Provide the [X, Y] coordinate of the cell's center where the given text is located.  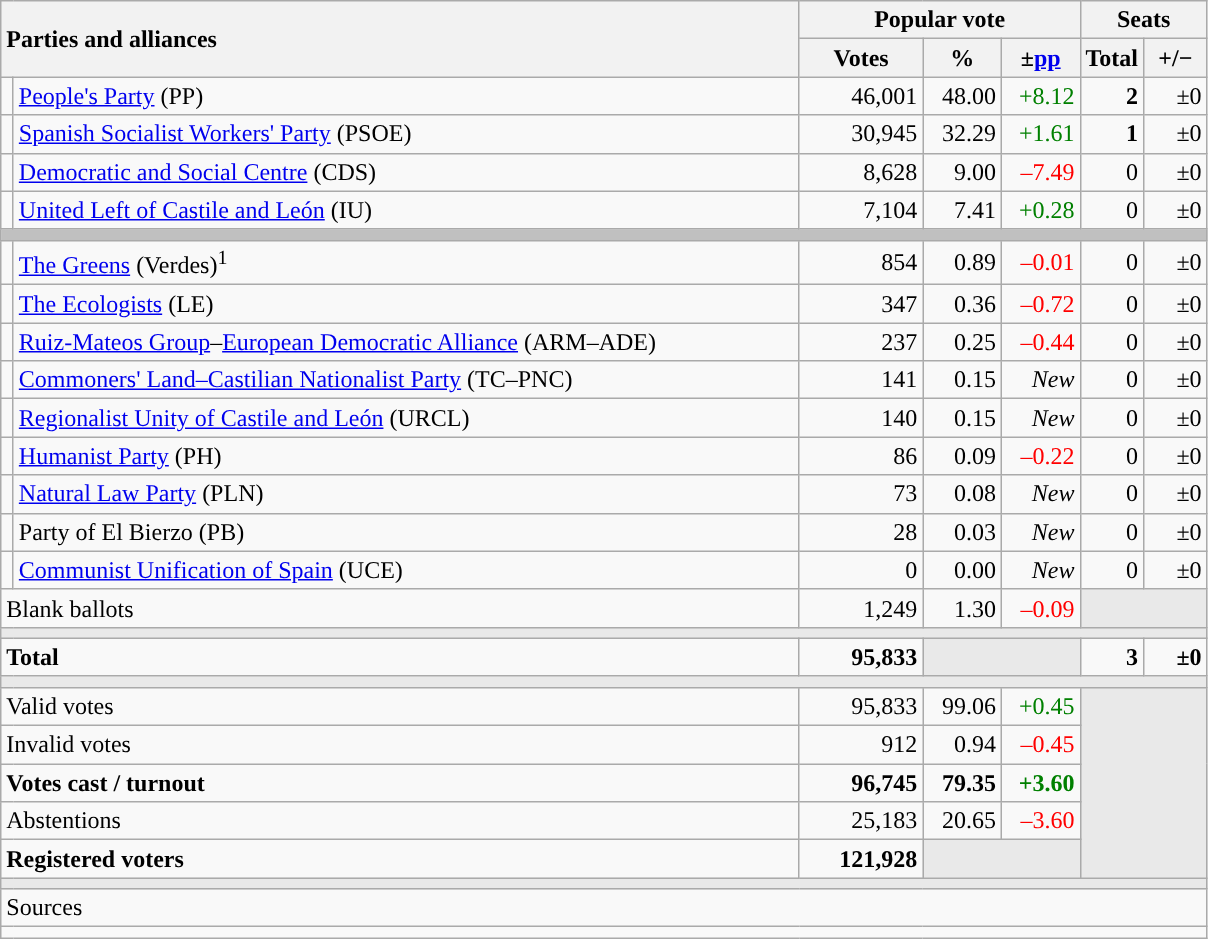
Registered voters [400, 859]
–0.45 [1040, 745]
0.89 [962, 262]
+0.28 [1040, 210]
Sources [604, 908]
–0.01 [1040, 262]
±pp [1040, 58]
Parties and alliances [400, 39]
+1.61 [1040, 134]
–7.49 [1040, 172]
0.03 [962, 532]
Natural Law Party (PLN) [406, 494]
Humanist Party (PH) [406, 456]
0.00 [962, 570]
86 [861, 456]
0.36 [962, 304]
96,745 [861, 783]
Votes [861, 58]
–0.44 [1040, 342]
0.25 [962, 342]
854 [861, 262]
1,249 [861, 608]
7.41 [962, 210]
7,104 [861, 210]
20.65 [962, 821]
Popular vote [940, 20]
Blank ballots [400, 608]
Communist Unification of Spain (UCE) [406, 570]
Abstentions [400, 821]
347 [861, 304]
9.00 [962, 172]
Valid votes [400, 706]
–0.09 [1040, 608]
1 [1112, 134]
121,928 [861, 859]
28 [861, 532]
–3.60 [1040, 821]
Party of El Bierzo (PB) [406, 532]
+/− [1176, 58]
+3.60 [1040, 783]
Democratic and Social Centre (CDS) [406, 172]
48.00 [962, 96]
Regionalist Unity of Castile and León (URCL) [406, 418]
Ruiz-Mateos Group–European Democratic Alliance (ARM–ADE) [406, 342]
0.94 [962, 745]
+0.45 [1040, 706]
32.29 [962, 134]
Commoners' Land–Castilian Nationalist Party (TC–PNC) [406, 380]
Invalid votes [400, 745]
141 [861, 380]
The Ecologists (LE) [406, 304]
46,001 [861, 96]
25,183 [861, 821]
+8.12 [1040, 96]
3 [1112, 657]
Seats [1144, 20]
1.30 [962, 608]
2 [1112, 96]
0.09 [962, 456]
140 [861, 418]
–0.72 [1040, 304]
73 [861, 494]
30,945 [861, 134]
–0.22 [1040, 456]
8,628 [861, 172]
United Left of Castile and León (IU) [406, 210]
Spanish Socialist Workers' Party (PSOE) [406, 134]
The Greens (Verdes)1 [406, 262]
912 [861, 745]
99.06 [962, 706]
237 [861, 342]
% [962, 58]
79.35 [962, 783]
Votes cast / turnout [400, 783]
People's Party (PP) [406, 96]
0.08 [962, 494]
